Output the (X, Y) coordinate of the center of the cell containing the given text.  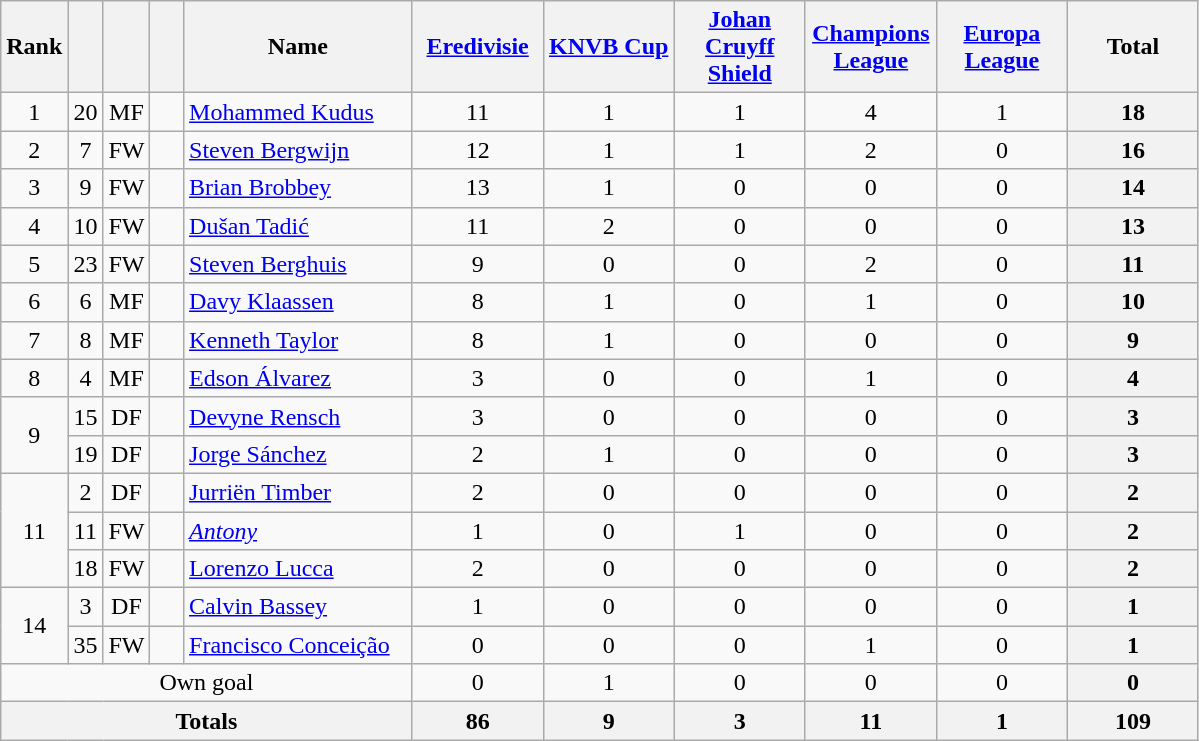
Devyne Rensch (298, 416)
Steven Bergwijn (298, 150)
Eredivisie (478, 47)
Jorge Sánchez (298, 454)
5 (34, 264)
Brian Brobbey (298, 188)
Total (1132, 47)
Steven Berghuis (298, 264)
Edson Álvarez (298, 378)
Totals (206, 721)
Lorenzo Lucca (298, 569)
12 (478, 150)
109 (1132, 721)
Name (298, 47)
Kenneth Taylor (298, 340)
Rank (34, 47)
86 (478, 721)
Europa League (1002, 47)
19 (86, 454)
16 (1132, 150)
KNVB Cup (608, 47)
Champions League (870, 47)
Antony (298, 531)
Mohammed Kudus (298, 112)
Jurriën Timber (298, 492)
20 (86, 112)
35 (86, 645)
23 (86, 264)
Johan Cruyff Shield (740, 47)
15 (86, 416)
Calvin Bassey (298, 607)
Davy Klaassen (298, 302)
Francisco Conceição (298, 645)
Own goal (206, 683)
Dušan Tadić (298, 226)
